Find where the given text appears and provide that cell's center as [X, Y] coordinate. 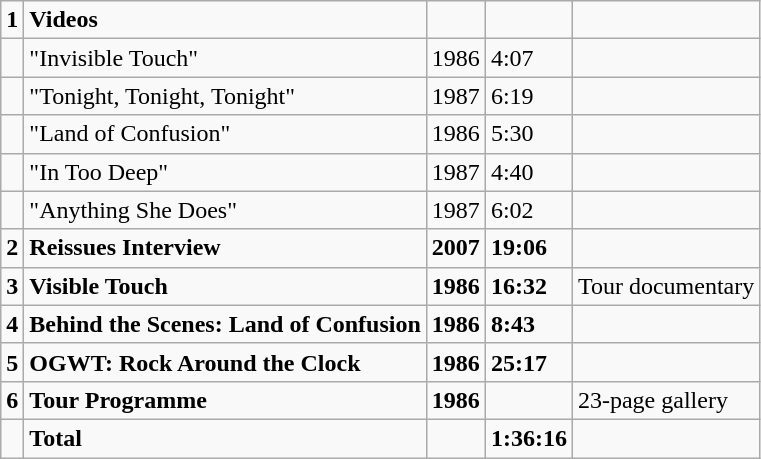
1:36:16 [528, 438]
2 [12, 248]
6:19 [528, 96]
3 [12, 286]
4 [12, 324]
OGWT: Rock Around the Clock [225, 362]
6:02 [528, 210]
"Invisible Touch" [225, 58]
4:40 [528, 172]
6 [12, 400]
1 [12, 20]
Reissues Interview [225, 248]
Tour Programme [225, 400]
Tour documentary [666, 286]
23-page gallery [666, 400]
"Tonight, Tonight, Tonight" [225, 96]
Videos [225, 20]
4:07 [528, 58]
8:43 [528, 324]
16:32 [528, 286]
"Land of Confusion" [225, 134]
"In Too Deep" [225, 172]
Behind the Scenes: Land of Confusion [225, 324]
Total [225, 438]
2007 [456, 248]
25:17 [528, 362]
"Anything She Does" [225, 210]
Visible Touch [225, 286]
5:30 [528, 134]
19:06 [528, 248]
5 [12, 362]
